Return [X, Y] of the center of cell containing provided text 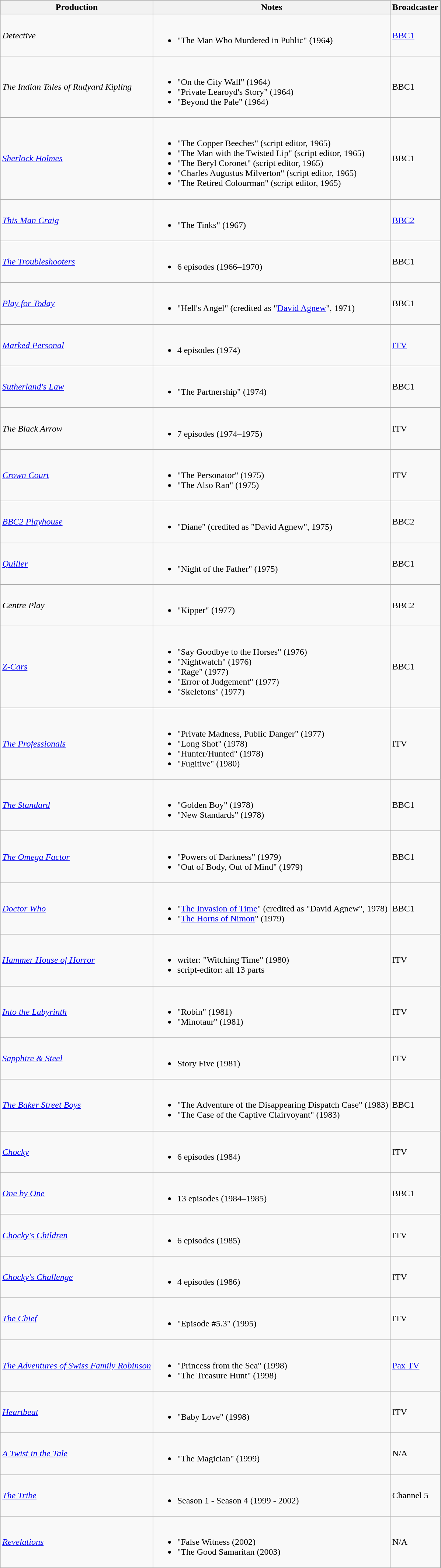
"Kipper" (1977) [271, 606]
"Night of the Father" (1975) [271, 564]
Centre Play [77, 606]
6 episodes (1985) [271, 1235]
The Adventures of Swiss Family Robinson [77, 1365]
Detective [77, 35]
Sherlock Holmes [77, 159]
Heartbeat [77, 1412]
Hammer House of Horror [77, 960]
4 episodes (1986) [271, 1277]
"The Invasion of Time" (credited as "David Agnew", 1978)"The Horns of Nimon" (1979) [271, 908]
The Indian Tales of Rudyard Kipling [77, 87]
Revelations [77, 1542]
Z-Cars [77, 667]
The Omega Factor [77, 857]
Notes [271, 7]
The Professionals [77, 744]
Into the Labyrinth [77, 1012]
writer: "Witching Time" (1980)script-editor: all 13 parts [271, 960]
"Baby Love" (1998) [271, 1412]
Chocky's Challenge [77, 1277]
The Black Arrow [77, 429]
Chocky's Children [77, 1235]
"The Partnership" (1974) [271, 387]
"Princess from the Sea" (1998)"The Treasure Hunt" (1998) [271, 1365]
One by One [77, 1194]
Chocky [77, 1152]
"The Adventure of the Disappearing Dispatch Case" (1983)"The Case of the Captive Clairvoyant" (1983) [271, 1105]
"The Personator" (1975)"The Also Ran" (1975) [271, 475]
Sutherland's Law [77, 387]
"False Witness (2002)"The Good Samaritan (2003) [271, 1542]
Story Five (1981) [271, 1059]
Production [77, 7]
The Standard [77, 805]
"Diane" (credited as "David Agnew", 1975) [271, 522]
13 episodes (1984–1985) [271, 1194]
"Powers of Darkness" (1979)"Out of Body, Out of Mind" (1979) [271, 857]
"Private Madness, Public Danger" (1977)"Long Shot" (1978)"Hunter/Hunted" (1978)"Fugitive" (1980) [271, 744]
The Tribe [77, 1495]
The Troubleshooters [77, 262]
6 episodes (1984) [271, 1152]
Play for Today [77, 303]
Sapphire & Steel [77, 1059]
Quiller [77, 564]
Broadcaster [415, 7]
"The Man Who Murdered in Public" (1964) [271, 35]
Season 1 - Season 4 (1999 - 2002) [271, 1495]
BBC2 Playhouse [77, 522]
"Say Goodbye to the Horses" (1976)"Nightwatch" (1976)"Rage" (1977)"Error of Judgement" (1977)"Skeletons" (1977) [271, 667]
Pax TV [415, 1365]
Crown Court [77, 475]
"Episode #5.3" (1995) [271, 1318]
The Chief [77, 1318]
6 episodes (1966–1970) [271, 262]
A Twist in the Tale [77, 1454]
Marked Personal [77, 345]
The Baker Street Boys [77, 1105]
Doctor Who [77, 908]
This Man Craig [77, 220]
"Robin" (1981)"Minotaur" (1981) [271, 1012]
"On the City Wall" (1964)"Private Learoyd's Story" (1964)"Beyond the Pale" (1964) [271, 87]
"Golden Boy" (1978)"New Standards" (1978) [271, 805]
"Hell's Angel" (credited as "David Agnew", 1971) [271, 303]
Channel 5 [415, 1495]
7 episodes (1974–1975) [271, 429]
"The Magician" (1999) [271, 1454]
"The Tinks" (1967) [271, 220]
4 episodes (1974) [271, 345]
